Search for the cell housing the specified text and yield its [x, y] center coordinate. 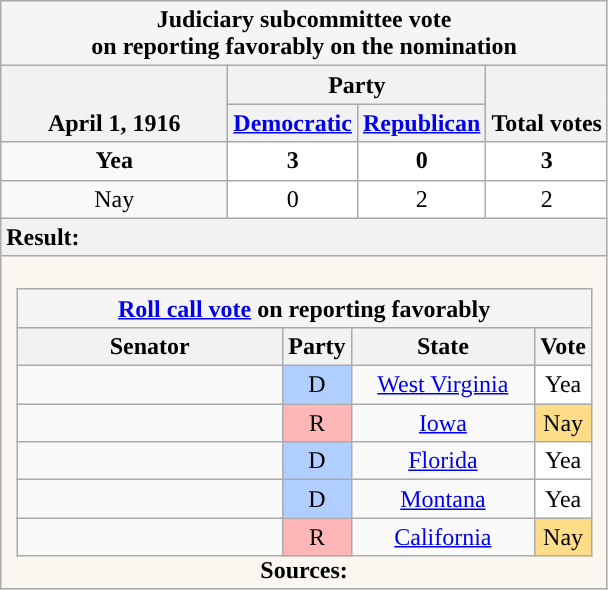
Total votes [547, 104]
State [443, 346]
Florida [443, 461]
Iowa [443, 423]
Montana [443, 499]
Republican [421, 123]
California [443, 537]
West Virginia [443, 385]
Judiciary subcommittee voteon reporting favorably on the nomination [304, 34]
Democratic [293, 123]
April 1, 1916 [114, 104]
Vote [564, 346]
Result: [304, 237]
Roll call vote on reporting favorably [304, 308]
Senator [150, 346]
Roll call vote on reporting favorably Senator Party State Vote D West Virginia Yea R Iowa Nay D Florida Yea D Montana Yea R California Nay Sources: [304, 422]
